Search for the cell housing the specified text and yield its [x, y] center coordinate. 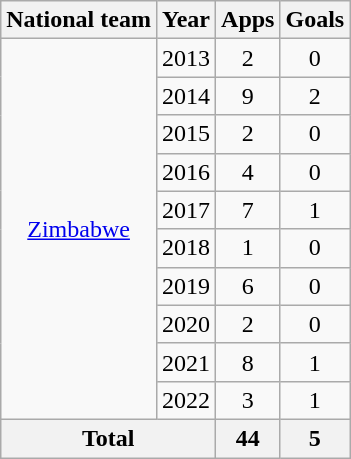
2015 [186, 134]
8 [248, 362]
44 [248, 438]
2022 [186, 400]
2018 [186, 248]
Zimbabwe [79, 230]
2016 [186, 172]
Apps [248, 20]
2019 [186, 286]
2017 [186, 210]
3 [248, 400]
7 [248, 210]
Total [108, 438]
2014 [186, 96]
6 [248, 286]
2020 [186, 324]
National team [79, 20]
2021 [186, 362]
9 [248, 96]
Goals [315, 20]
Year [186, 20]
5 [315, 438]
4 [248, 172]
2013 [186, 58]
